Provide the [x, y] coordinate of the cell's center where the given text is located.  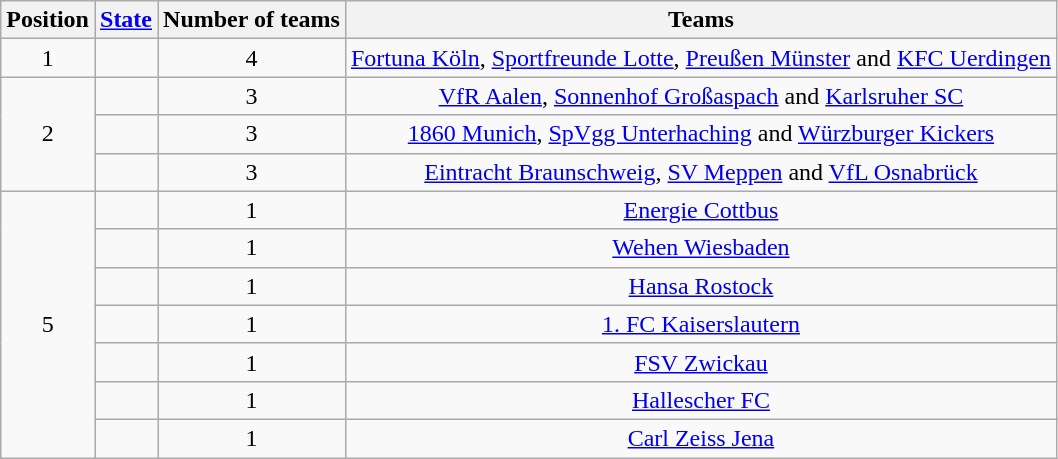
1860 Munich, SpVgg Unterhaching and Würzburger Kickers [700, 134]
Energie Cottbus [700, 210]
VfR Aalen, Sonnenhof Großaspach and Karlsruher SC [700, 96]
FSV Zwickau [700, 362]
Eintracht Braunschweig, SV Meppen and VfL Osnabrück [700, 172]
Position [48, 20]
Hansa Rostock [700, 286]
Hallescher FC [700, 400]
1. FC Kaiserslautern [700, 324]
5 [48, 324]
2 [48, 134]
Carl Zeiss Jena [700, 438]
Fortuna Köln, Sportfreunde Lotte, Preußen Münster and KFC Uerdingen [700, 58]
Wehen Wiesbaden [700, 248]
State [126, 20]
Number of teams [252, 20]
4 [252, 58]
Teams [700, 20]
